Return the (X, Y) coordinate for the center point of the cell that contains the specified text.  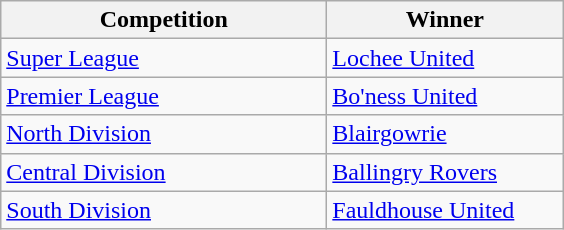
Competition (164, 20)
Blairgowrie (445, 134)
Ballingry Rovers (445, 172)
Central Division (164, 172)
South Division (164, 210)
North Division (164, 134)
Bo'ness United (445, 96)
Premier League (164, 96)
Super League (164, 58)
Fauldhouse United (445, 210)
Lochee United (445, 58)
Winner (445, 20)
